Identify which cell holds the provided text, then report its [X, Y] central coordinate. 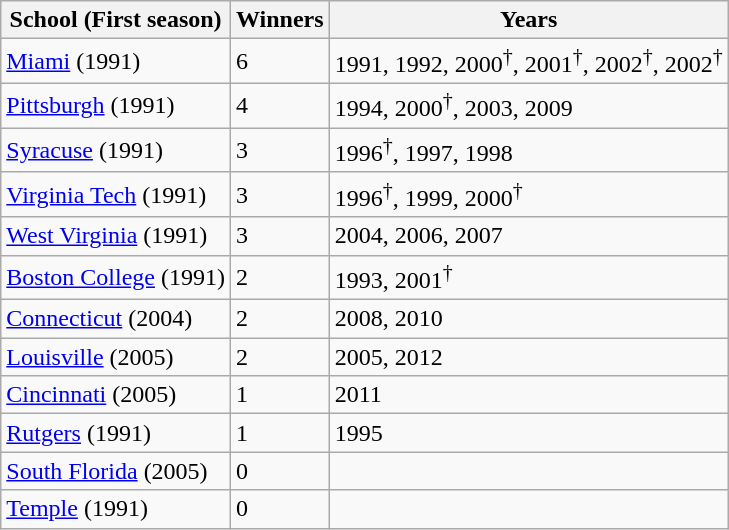
School (First season) [116, 20]
Years [528, 20]
Cincinnati (2005) [116, 395]
South Florida (2005) [116, 471]
1993, 2001† [528, 278]
6 [280, 62]
2011 [528, 395]
1996†, 1999, 2000† [528, 194]
2005, 2012 [528, 357]
Winners [280, 20]
1995 [528, 433]
1991, 1992, 2000†, 2001†, 2002†, 2002† [528, 62]
1996†, 1997, 1998 [528, 150]
Miami (1991) [116, 62]
2008, 2010 [528, 319]
Boston College (1991) [116, 278]
2004, 2006, 2007 [528, 236]
Syracuse (1991) [116, 150]
Virginia Tech (1991) [116, 194]
Connecticut (2004) [116, 319]
1994, 2000†, 2003, 2009 [528, 106]
Temple (1991) [116, 509]
Pittsburgh (1991) [116, 106]
West Virginia (1991) [116, 236]
Louisville (2005) [116, 357]
Rutgers (1991) [116, 433]
4 [280, 106]
